Pinpoint the cell where the given text exists, returning its [X, Y] midpoint coordinate. 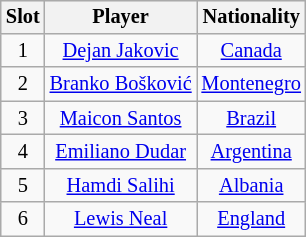
Emiliano Dudar [121, 152]
6 [23, 219]
Montenegro [252, 84]
Lewis Neal [121, 219]
2 [23, 84]
3 [23, 118]
Brazil [252, 118]
Canada [252, 51]
Nationality [252, 17]
Branko Bošković [121, 84]
Argentina [252, 152]
Albania [252, 185]
1 [23, 51]
Player [121, 17]
Hamdi Salihi [121, 185]
England [252, 219]
4 [23, 152]
Dejan Jakovic [121, 51]
5 [23, 185]
Slot [23, 17]
Maicon Santos [121, 118]
